Determine the [x, y] coordinate at the center of the cell enclosing the given text.  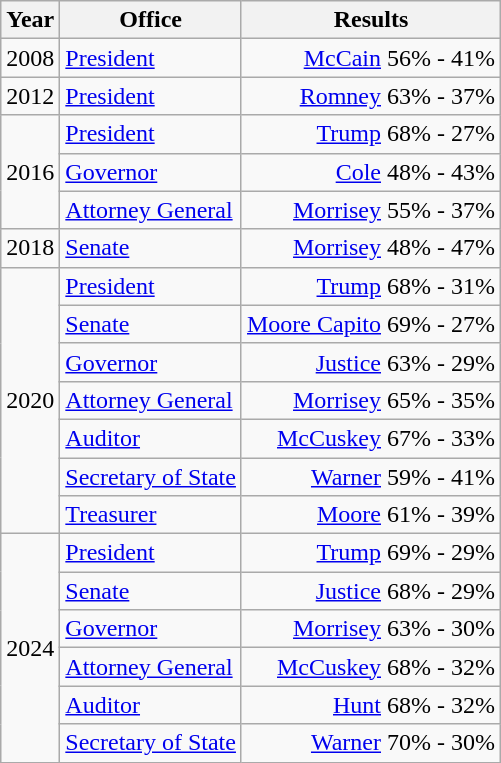
McCain 56% - 41% [370, 58]
McCuskey 67% - 33% [370, 438]
Hunt 68% - 32% [370, 705]
2016 [30, 172]
Morrisey 48% - 47% [370, 248]
Morrisey 65% - 35% [370, 400]
2020 [30, 400]
Warner 59% - 41% [370, 477]
Results [370, 20]
Morrisey 55% - 37% [370, 210]
Moore 61% - 39% [370, 515]
Warner 70% - 30% [370, 743]
Justice 63% - 29% [370, 362]
Trump 69% - 29% [370, 553]
Treasurer [151, 515]
Trump 68% - 27% [370, 134]
2012 [30, 96]
Moore Capito 69% - 27% [370, 324]
2018 [30, 248]
2008 [30, 58]
Trump 68% - 31% [370, 286]
Justice 68% - 29% [370, 591]
Morrisey 63% - 30% [370, 629]
2024 [30, 648]
Year [30, 20]
Office [151, 20]
McCuskey 68% - 32% [370, 667]
Cole 48% - 43% [370, 172]
Romney 63% - 37% [370, 96]
